Scan for the cell matching the given text and deliver its (x, y) coordinate at center. 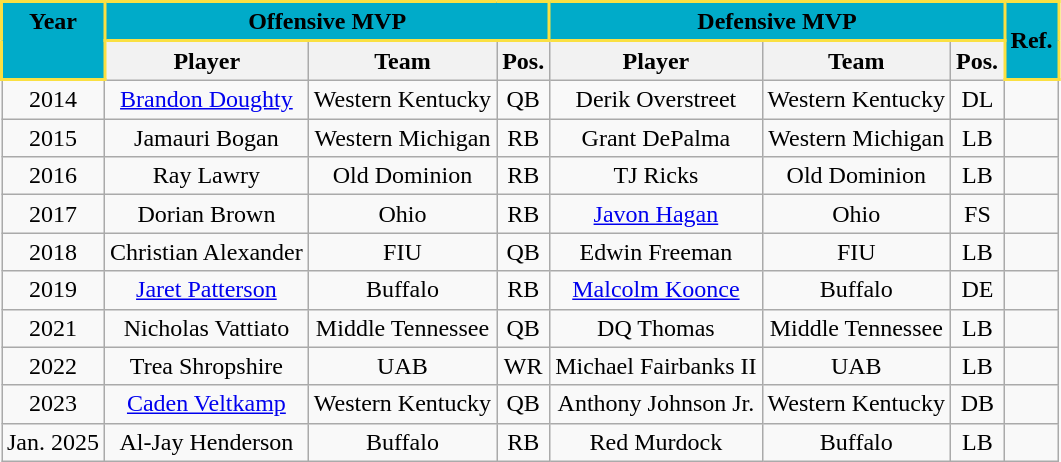
Year (54, 41)
WR (524, 366)
2016 (54, 176)
2015 (54, 138)
Christian Alexander (207, 252)
Malcolm Koonce (656, 290)
Red Murdock (656, 442)
Offensive MVP (328, 22)
2019 (54, 290)
Dorian Brown (207, 214)
Anthony Johnson Jr. (656, 404)
Defensive MVP (778, 22)
DL (977, 100)
2018 (54, 252)
Ray Lawry (207, 176)
Caden Veltkamp (207, 404)
2023 (54, 404)
Jamauri Bogan (207, 138)
Trea Shropshire (207, 366)
Edwin Freeman (656, 252)
Derik Overstreet (656, 100)
Jan. 2025 (54, 442)
Grant DePalma (656, 138)
Javon Hagan (656, 214)
Nicholas Vattiato (207, 328)
FS (977, 214)
2017 (54, 214)
DB (977, 404)
Jaret Patterson (207, 290)
Brandon Doughty (207, 100)
2014 (54, 100)
DE (977, 290)
Ref. (1032, 41)
TJ Ricks (656, 176)
2021 (54, 328)
DQ Thomas (656, 328)
Michael Fairbanks II (656, 366)
Al-Jay Henderson (207, 442)
2022 (54, 366)
